Capture the cell that displays the provided text and extract its [x, y] central coordinate. 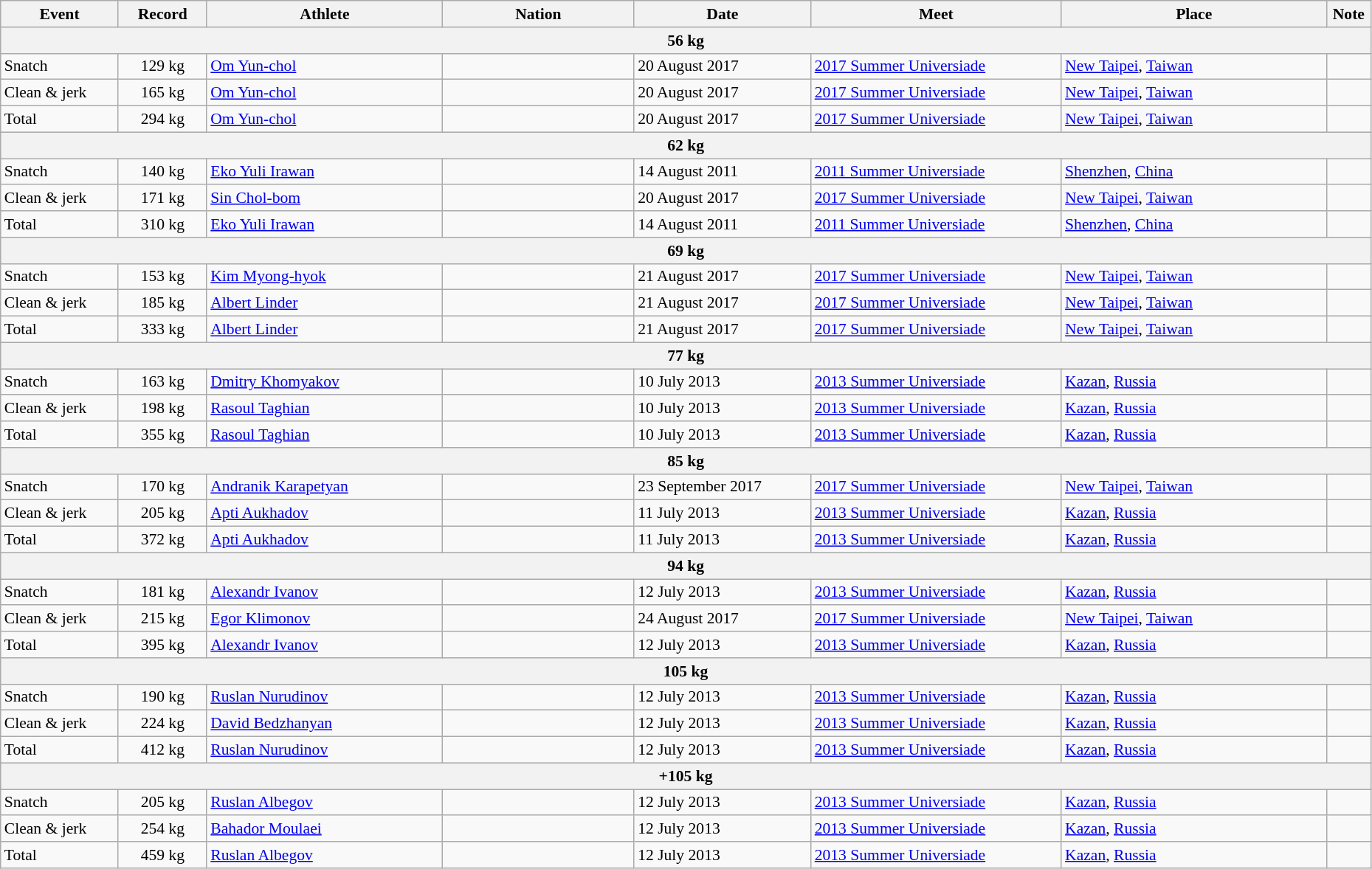
198 kg [162, 409]
459 kg [162, 855]
Event [60, 14]
Nation [539, 14]
Kim Myong-hyok [325, 277]
163 kg [162, 382]
Note [1348, 14]
171 kg [162, 198]
77 kg [686, 356]
140 kg [162, 172]
190 kg [162, 697]
Andranik Karapetyan [325, 487]
Sin Chol-bom [325, 198]
372 kg [162, 540]
24 August 2017 [723, 619]
+105 kg [686, 776]
310 kg [162, 224]
355 kg [162, 434]
181 kg [162, 592]
333 kg [162, 330]
Meet [936, 14]
Bahador Moulaei [325, 829]
94 kg [686, 566]
412 kg [162, 750]
David Bedzhanyan [325, 724]
224 kg [162, 724]
165 kg [162, 93]
69 kg [686, 251]
Egor Klimonov [325, 619]
62 kg [686, 145]
56 kg [686, 41]
Place [1194, 14]
215 kg [162, 619]
105 kg [686, 671]
254 kg [162, 829]
85 kg [686, 461]
129 kg [162, 66]
185 kg [162, 303]
294 kg [162, 120]
Record [162, 14]
23 September 2017 [723, 487]
Date [723, 14]
Athlete [325, 14]
Dmitry Khomyakov [325, 382]
153 kg [162, 277]
395 kg [162, 645]
170 kg [162, 487]
